Find where the given text appears and provide that cell's center as (x, y) coordinate. 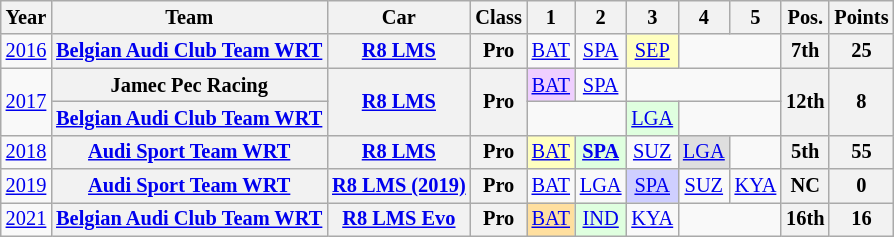
5 (756, 17)
SEP (652, 51)
IND (601, 219)
55 (861, 152)
R8 LMS Evo (398, 219)
Jamec Pec Racing (189, 85)
0 (861, 186)
2021 (26, 219)
2017 (26, 102)
Year (26, 17)
25 (861, 51)
4 (704, 17)
3 (652, 17)
Car (398, 17)
16th (805, 219)
Class (499, 17)
R8 LMS (2019) (398, 186)
12th (805, 102)
Pos. (805, 17)
NC (805, 186)
2 (601, 17)
2019 (26, 186)
5th (805, 152)
7th (805, 51)
Points (861, 17)
16 (861, 219)
8 (861, 102)
Team (189, 17)
2016 (26, 51)
1 (551, 17)
2018 (26, 152)
